Provide the [X, Y] coordinate of the cell's center where the given text is located.  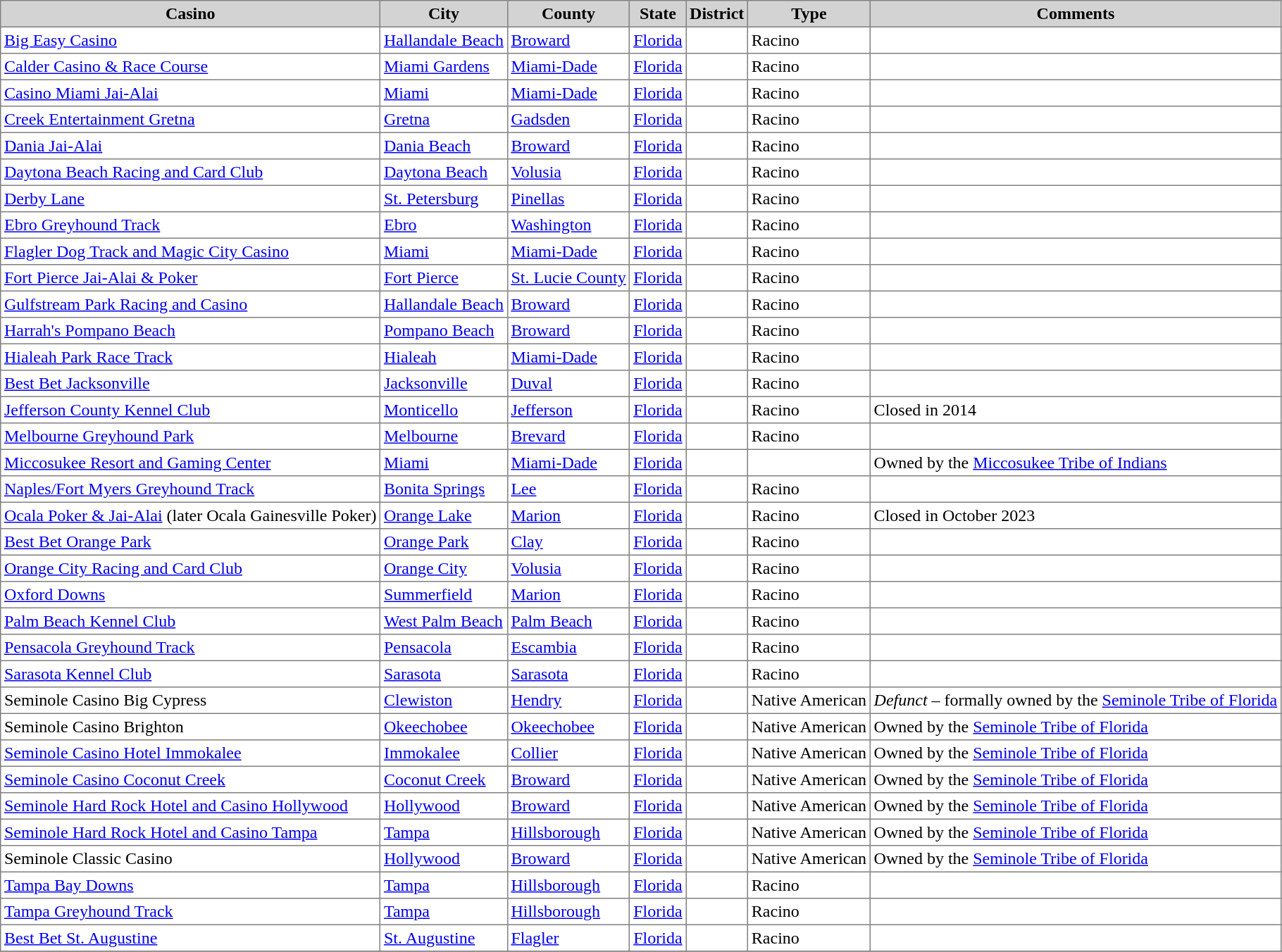
District [717, 14]
Lee [568, 489]
Washington [568, 225]
Daytona Beach Racing and Card Club [190, 173]
Orange City [444, 568]
Harrah's Pompano Beach [190, 331]
Seminole Casino Hotel Immokalee [190, 753]
West Palm Beach [444, 621]
Clewiston [444, 701]
Ebro [444, 225]
Casino Miami Jai-Alai [190, 93]
Naples/Fort Myers Greyhound Track [190, 489]
Jacksonville [444, 384]
Best Bet St. Augustine [190, 938]
Dania Beach [444, 146]
Miami Gardens [444, 67]
Brevard [568, 437]
Closed in 2014 [1075, 410]
Bonita Springs [444, 489]
Daytona Beach [444, 173]
Best Bet Jacksonville [190, 384]
Seminole Casino Coconut Creek [190, 779]
Melbourne Greyhound Park [190, 437]
Duval [568, 384]
Gadsden [568, 120]
Summerfield [444, 595]
Casino [190, 14]
Tampa Greyhound Track [190, 912]
Palm Beach [568, 621]
Type [809, 14]
City [444, 14]
Owned by the Miccosukee Tribe of Indians [1075, 463]
Coconut Creek [444, 779]
St. Augustine [444, 938]
Closed in October 2023 [1075, 515]
St. Lucie County [568, 278]
Derby Lane [190, 199]
Jefferson County Kennel Club [190, 410]
Oxford Downs [190, 595]
Hialeah Park Race Track [190, 357]
Calder Casino & Race Course [190, 67]
State [658, 14]
Melbourne [444, 437]
Gulfstream Park Racing and Casino [190, 304]
Hendry [568, 701]
Fort Pierce Jai-Alai & Poker [190, 278]
Seminole Casino Big Cypress [190, 701]
Big Easy Casino [190, 40]
Clay [568, 542]
Orange City Racing and Card Club [190, 568]
Pensacola Greyhound Track [190, 648]
Gretna [444, 120]
Pinellas [568, 199]
Jefferson [568, 410]
Ocala Poker & Jai-Alai (later Ocala Gainesville Poker) [190, 515]
Flagler [568, 938]
Seminole Hard Rock Hotel and Casino Hollywood [190, 806]
Monticello [444, 410]
Defunct – formally owned by the Seminole Tribe of Florida [1075, 701]
Dania Jai-Alai [190, 146]
Collier [568, 753]
Orange Park [444, 542]
County [568, 14]
Creek Entertainment Gretna [190, 120]
Tampa Bay Downs [190, 885]
St. Petersburg [444, 199]
Escambia [568, 648]
Flagler Dog Track and Magic City Casino [190, 251]
Seminole Classic Casino [190, 859]
Miccosukee Resort and Gaming Center [190, 463]
Orange Lake [444, 515]
Immokalee [444, 753]
Palm Beach Kennel Club [190, 621]
Pompano Beach [444, 331]
Best Bet Orange Park [190, 542]
Ebro Greyhound Track [190, 225]
Seminole Casino Brighton [190, 727]
Pensacola [444, 648]
Seminole Hard Rock Hotel and Casino Tampa [190, 832]
Sarasota Kennel Club [190, 674]
Hialeah [444, 357]
Fort Pierce [444, 278]
Comments [1075, 14]
